Search for the cell housing the specified text and yield its [x, y] center coordinate. 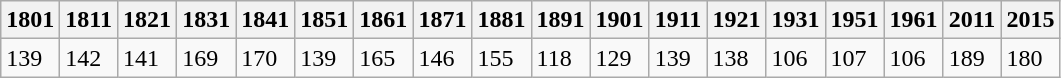
1911 [678, 20]
1891 [560, 20]
1831 [206, 20]
170 [266, 58]
118 [560, 58]
189 [972, 58]
1861 [384, 20]
107 [854, 58]
169 [206, 58]
2015 [1030, 20]
1801 [30, 20]
1851 [324, 20]
2011 [972, 20]
1871 [442, 20]
1961 [914, 20]
155 [502, 58]
1921 [736, 20]
1841 [266, 20]
1881 [502, 20]
142 [89, 58]
1811 [89, 20]
146 [442, 58]
129 [620, 58]
165 [384, 58]
1821 [148, 20]
141 [148, 58]
1931 [796, 20]
1901 [620, 20]
138 [736, 58]
1951 [854, 20]
180 [1030, 58]
